Pinpoint the cell where the given text exists, returning its (X, Y) midpoint coordinate. 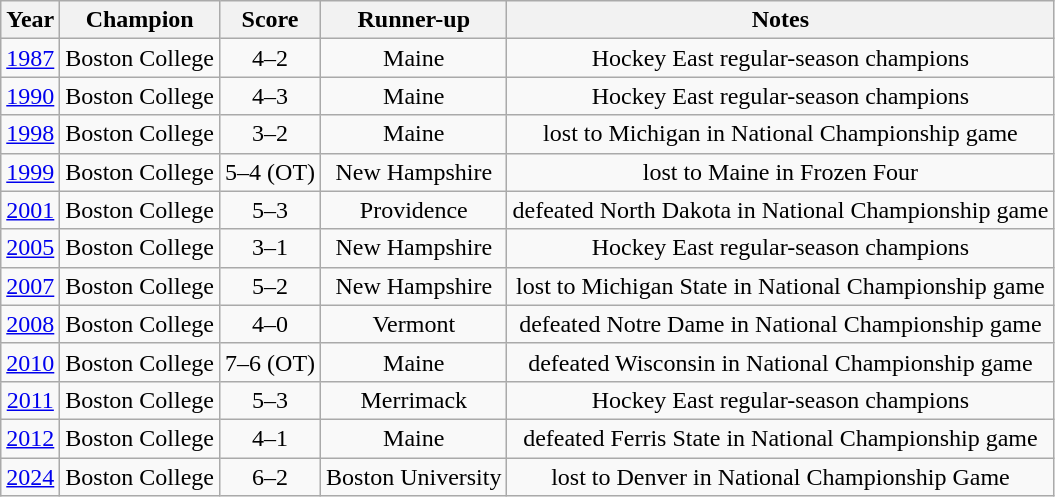
Vermont (414, 324)
2011 (30, 400)
lost to Michigan in National Championship game (780, 134)
2005 (30, 248)
2024 (30, 477)
2012 (30, 438)
Runner-up (414, 20)
1998 (30, 134)
lost to Denver in National Championship Game (780, 477)
5–2 (270, 286)
Providence (414, 210)
Champion (140, 20)
1990 (30, 96)
defeated North Dakota in National Championship game (780, 210)
Year (30, 20)
4–3 (270, 96)
1987 (30, 58)
2010 (30, 362)
5–4 (OT) (270, 172)
defeated Notre Dame in National Championship game (780, 324)
Merrimack (414, 400)
2008 (30, 324)
defeated Wisconsin in National Championship game (780, 362)
Notes (780, 20)
1999 (30, 172)
4–2 (270, 58)
defeated Ferris State in National Championship game (780, 438)
6–2 (270, 477)
2007 (30, 286)
Score (270, 20)
2001 (30, 210)
3–2 (270, 134)
lost to Michigan State in National Championship game (780, 286)
3–1 (270, 248)
4–0 (270, 324)
4–1 (270, 438)
Boston University (414, 477)
7–6 (OT) (270, 362)
lost to Maine in Frozen Four (780, 172)
